Capture the cell that displays the provided text and extract its [X, Y] central coordinate. 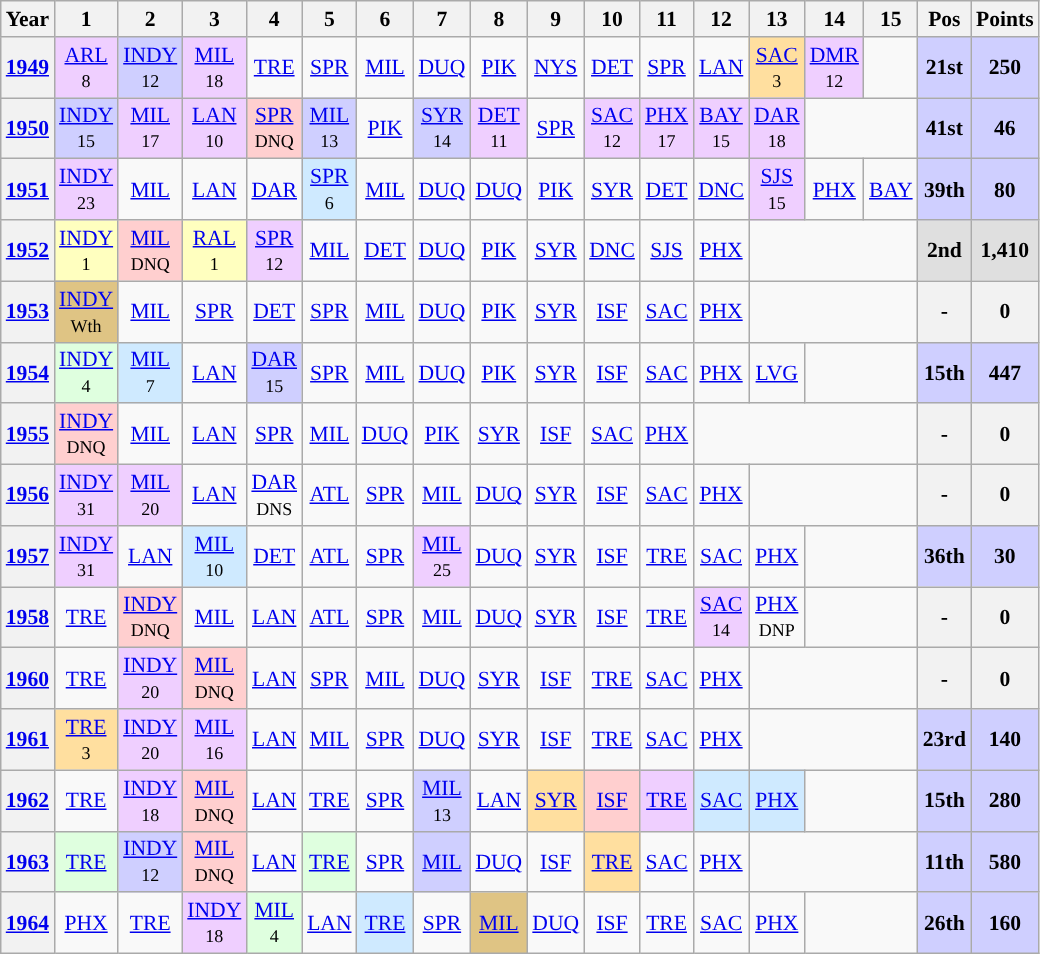
1963 [28, 862]
46 [1005, 128]
PHXDNP [777, 618]
INDY1 [86, 250]
5 [329, 19]
DAR18 [777, 128]
MIL10 [214, 556]
8 [498, 19]
160 [1005, 924]
1949 [28, 68]
13 [777, 19]
15 [891, 19]
1954 [28, 372]
11 [666, 19]
10 [612, 19]
1961 [28, 740]
MIL17 [150, 128]
DARDNS [274, 496]
80 [1005, 190]
BAY [891, 190]
MIL20 [150, 496]
2 [150, 19]
250 [1005, 68]
26th [944, 924]
1958 [28, 618]
3 [214, 19]
SPR6 [329, 190]
MIL4 [274, 924]
1953 [28, 312]
BAY15 [721, 128]
DMR12 [834, 68]
NYS [556, 68]
SAC3 [777, 68]
6 [386, 19]
ARL8 [86, 68]
30 [1005, 556]
MIL16 [214, 740]
PHX17 [666, 128]
1 [86, 19]
SJS [666, 250]
1957 [28, 556]
36th [944, 556]
580 [1005, 862]
280 [1005, 800]
140 [1005, 740]
SAC12 [612, 128]
7 [442, 19]
1955 [28, 434]
4 [274, 19]
SAC14 [721, 618]
SPRDNQ [274, 128]
1952 [28, 250]
MIL25 [442, 556]
LVG [777, 372]
DET11 [498, 128]
12 [721, 19]
LAN10 [214, 128]
SPR12 [274, 250]
TRE3 [86, 740]
Points [1005, 19]
1950 [28, 128]
2nd [944, 250]
23rd [944, 740]
1960 [28, 678]
Year [28, 19]
1,410 [1005, 250]
1962 [28, 800]
41st [944, 128]
SJS15 [777, 190]
1964 [28, 924]
DAR15 [274, 372]
SYR14 [442, 128]
39th [944, 190]
INDYWth [86, 312]
11th [944, 862]
21st [944, 68]
DAR [274, 190]
14 [834, 19]
1951 [28, 190]
RAL1 [214, 250]
Pos [944, 19]
INDY4 [86, 372]
1956 [28, 496]
INDY23 [86, 190]
INDY15 [86, 128]
MIL7 [150, 372]
447 [1005, 372]
MIL18 [214, 68]
9 [556, 19]
